Return the [x, y] coordinate for the center point of the cell that contains the specified text.  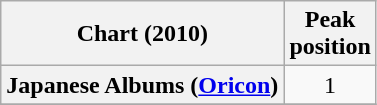
Peakposition [330, 34]
Chart (2010) [142, 34]
Japanese Albums (Oricon) [142, 85]
1 [330, 85]
